Extract the (X, Y) coordinate from the center of the cell holding the provided text.  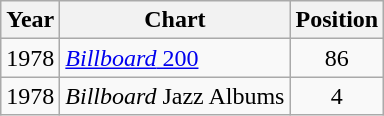
Position (337, 20)
4 (337, 96)
Billboard Jazz Albums (175, 96)
86 (337, 58)
Chart (175, 20)
Year (30, 20)
Billboard 200 (175, 58)
